Detect which cell encompasses the target text, then output its (X, Y) center coordinate. 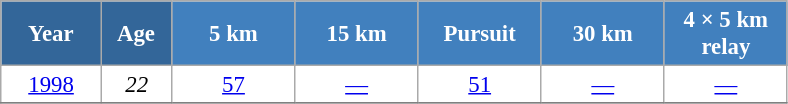
5 km (234, 34)
Pursuit (480, 34)
57 (234, 85)
22 (136, 85)
51 (480, 85)
Year (52, 34)
1998 (52, 85)
Age (136, 34)
15 km (356, 34)
4 × 5 km relay (726, 34)
30 km (602, 34)
